Locate the cell with the specified text and output its (X, Y) center coordinate. 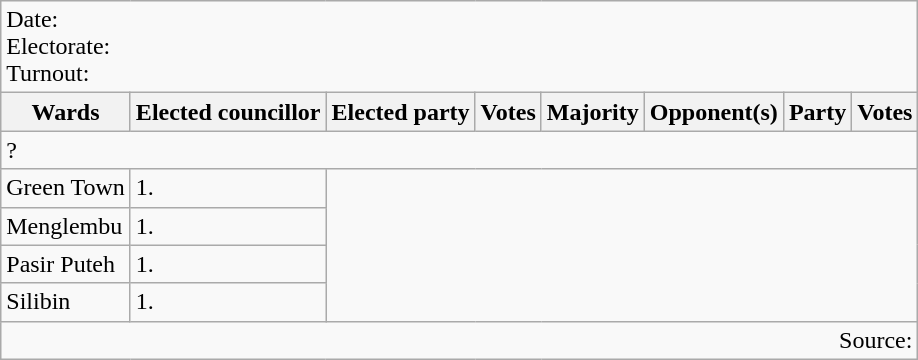
Opponent(s) (714, 112)
Green Town (66, 188)
Wards (66, 112)
? (460, 150)
Menglembu (66, 226)
Elected party (400, 112)
Pasir Puteh (66, 264)
Majority (592, 112)
Date: Electorate: Turnout: (460, 47)
Source: (460, 340)
Elected councillor (228, 112)
Silibin (66, 302)
Party (817, 112)
